Extract the [x, y] coordinate from the center of the cell holding the provided text.  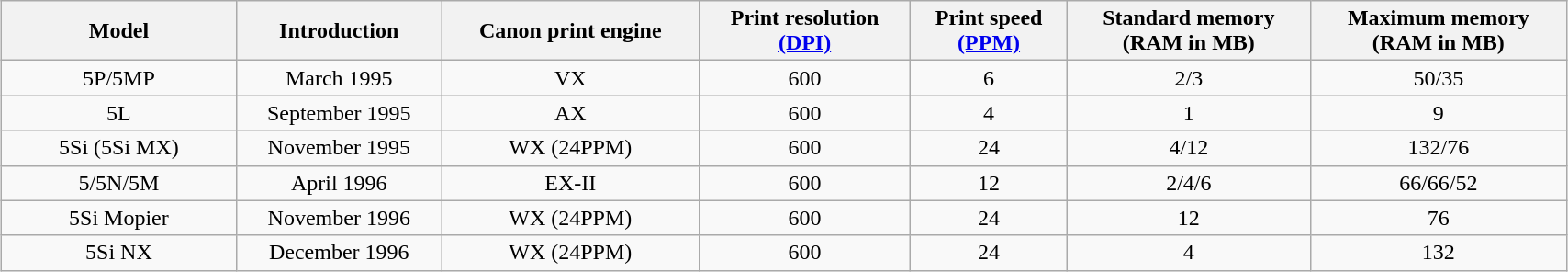
5P/5MP [119, 78]
5Si NX [119, 253]
Model [119, 31]
9 [1438, 113]
50/35 [1438, 78]
April 1996 [339, 183]
Maximum memory(RAM in MB) [1438, 31]
September 1995 [339, 113]
Print resolution(DPI) [804, 31]
1 [1188, 113]
132/76 [1438, 148]
6 [990, 78]
AX [570, 113]
March 1995 [339, 78]
5Si (5Si MX) [119, 148]
66/66/52 [1438, 183]
Standard memory(RAM in MB) [1188, 31]
December 1996 [339, 253]
2/3 [1188, 78]
VX [570, 78]
4/12 [1188, 148]
Introduction [339, 31]
132 [1438, 253]
Print speed(PPM) [990, 31]
5L [119, 113]
Canon print engine [570, 31]
76 [1438, 218]
November 1995 [339, 148]
5Si Mopier [119, 218]
2/4/6 [1188, 183]
EX-II [570, 183]
5/5N/5M [119, 183]
November 1996 [339, 218]
